Pinpoint the cell where the given text exists, returning its [X, Y] midpoint coordinate. 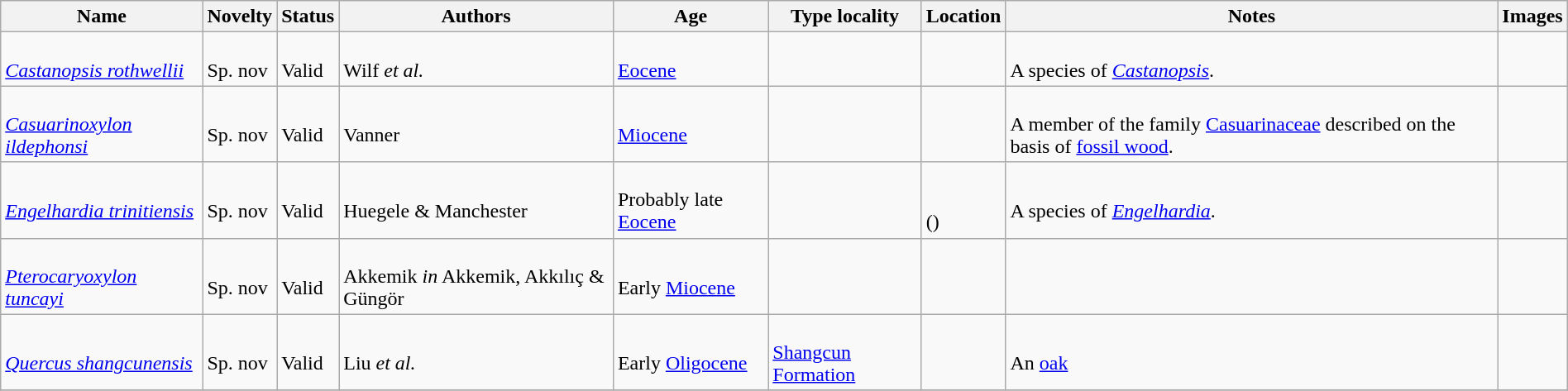
Probably late Eocene [690, 200]
Novelty [240, 17]
Status [308, 17]
Shangcun Formation [845, 352]
Casuarinoxylon ildephonsi [102, 124]
Eocene [690, 60]
Name [102, 17]
Images [1532, 17]
Age [690, 17]
Akkemik in Akkemik, Akkılıç & Güngör [476, 276]
Huegele & Manchester [476, 200]
Location [963, 17]
Pterocaryoxylon tuncayi [102, 276]
Wilf et al. [476, 60]
An oak [1252, 352]
Notes [1252, 17]
A member of the family Casuarinaceae described on the basis of fossil wood. [1252, 124]
Authors [476, 17]
Type locality [845, 17]
A species of Castanopsis. [1252, 60]
Liu et al. [476, 352]
Early Oligocene [690, 352]
() [963, 200]
Quercus shangcunensis [102, 352]
Engelhardia trinitiensis [102, 200]
Miocene [690, 124]
Early Miocene [690, 276]
Vanner [476, 124]
Castanopsis rothwellii [102, 60]
A species of Engelhardia. [1252, 200]
